Determine the (x, y) coordinate at the center of the cell enclosing the given text.  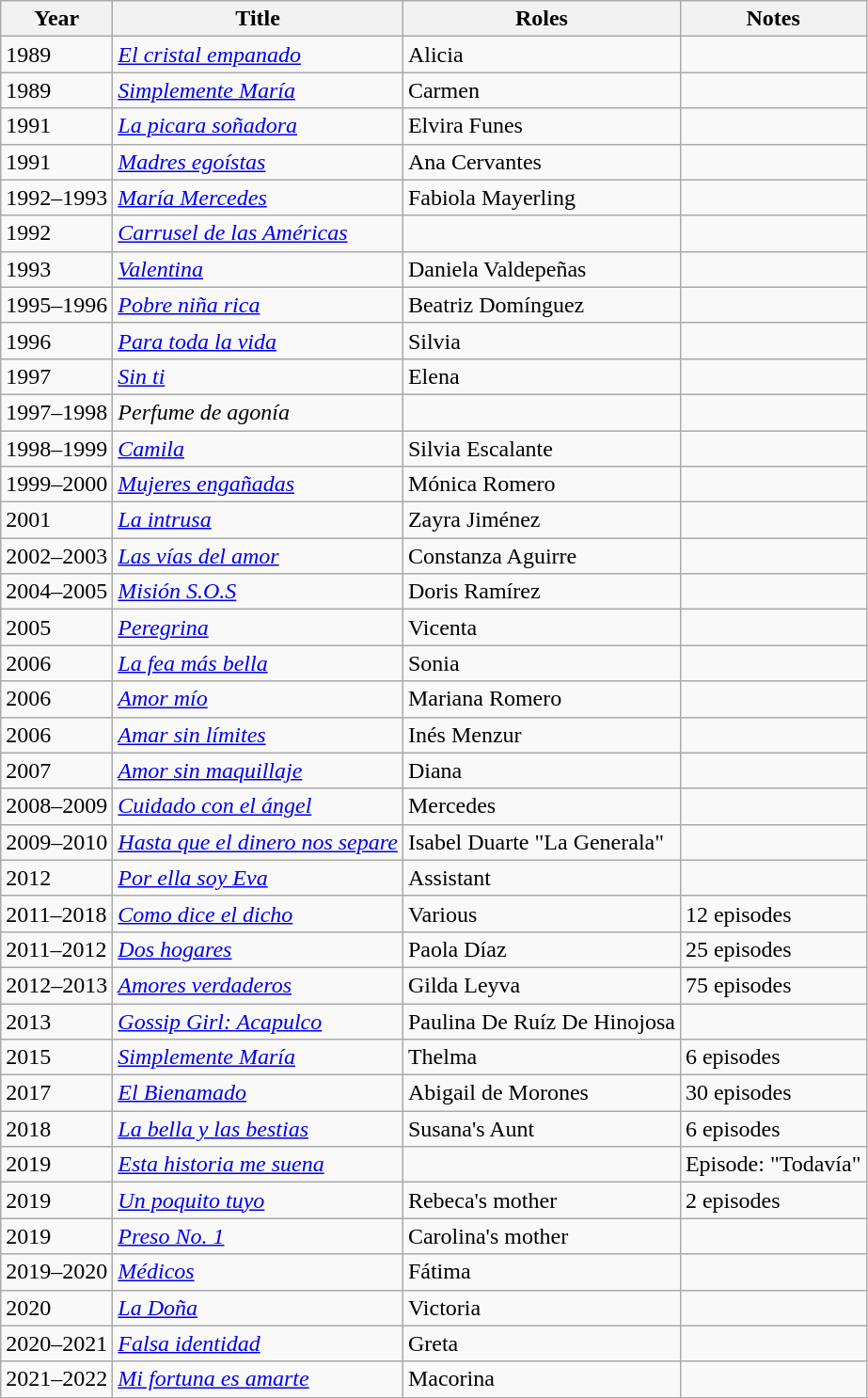
Las vías del amor (258, 556)
Falsa identidad (258, 1343)
Isabel Duarte "La Generala" (542, 842)
1992 (56, 233)
El cristal empanado (258, 55)
Amor mío (258, 699)
Cuidado con el ángel (258, 806)
Macorina (542, 1379)
2017 (56, 1093)
Paulina De Ruíz De Hinojosa (542, 1021)
Constanza Aguirre (542, 556)
12 episodes (773, 913)
2020–2021 (56, 1343)
2019–2020 (56, 1272)
1999–2000 (56, 485)
2012 (56, 878)
2012–2013 (56, 985)
Title (258, 19)
2009–2010 (56, 842)
Valentina (258, 269)
2001 (56, 520)
Amor sin maquillaje (258, 770)
Carrusel de las Américas (258, 233)
30 episodes (773, 1093)
Mercedes (542, 806)
Zayra Jiménez (542, 520)
Mujeres engañadas (258, 485)
1992–1993 (56, 198)
Beatriz Domínguez (542, 305)
Amar sin límites (258, 735)
2018 (56, 1129)
Amores verdaderos (258, 985)
Susana's Aunt (542, 1129)
2011–2018 (56, 913)
Por ella soy Eva (258, 878)
Victoria (542, 1308)
Dos hogares (258, 949)
Paola Díaz (542, 949)
Preso No. 1 (258, 1236)
Mónica Romero (542, 485)
1997 (56, 376)
Fabiola Mayerling (542, 198)
1997–1998 (56, 412)
Para toda la vida (258, 341)
Assistant (542, 878)
Doris Ramírez (542, 592)
2015 (56, 1057)
Camila (258, 449)
Sin ti (258, 376)
1996 (56, 341)
Elvira Funes (542, 126)
Rebeca's mother (542, 1200)
El Bienamado (258, 1093)
La Doña (258, 1308)
1998–1999 (56, 449)
Carmen (542, 90)
Un poquito tuyo (258, 1200)
La fea más bella (258, 663)
Vicenta (542, 628)
Episode: "Todavía" (773, 1165)
Roles (542, 19)
2005 (56, 628)
Alicia (542, 55)
Thelma (542, 1057)
Diana (542, 770)
25 episodes (773, 949)
Gilda Leyva (542, 985)
Fátima (542, 1272)
Como dice el dicho (258, 913)
Carolina's mother (542, 1236)
Misión S.O.S (258, 592)
Sonia (542, 663)
Ana Cervantes (542, 162)
2008–2009 (56, 806)
2 episodes (773, 1200)
75 episodes (773, 985)
2007 (56, 770)
Various (542, 913)
Year (56, 19)
1993 (56, 269)
Silvia Escalante (542, 449)
Mariana Romero (542, 699)
Perfume de agonía (258, 412)
Hasta que el dinero nos separe (258, 842)
Gossip Girl: Acapulco (258, 1021)
2013 (56, 1021)
1995–1996 (56, 305)
Peregrina (258, 628)
Médicos (258, 1272)
Madres egoístas (258, 162)
2011–2012 (56, 949)
2004–2005 (56, 592)
María Mercedes (258, 198)
Pobre niña rica (258, 305)
Greta (542, 1343)
La bella y las bestias (258, 1129)
Mi fortuna es amarte (258, 1379)
2002–2003 (56, 556)
Inés Menzur (542, 735)
Abigail de Morones (542, 1093)
Daniela Valdepeñas (542, 269)
2021–2022 (56, 1379)
Esta historia me suena (258, 1165)
La intrusa (258, 520)
La picara soñadora (258, 126)
Silvia (542, 341)
2020 (56, 1308)
Notes (773, 19)
Elena (542, 376)
